Identify which cell holds the provided text, then report its (X, Y) central coordinate. 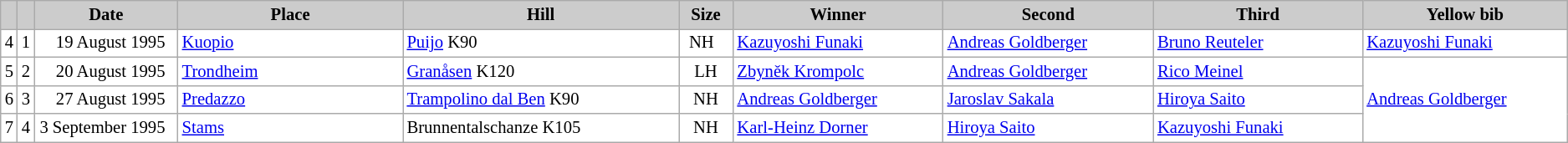
Jaroslav Sakala (1049, 100)
Karl-Heinz Dorner (838, 128)
Trampolino dal Ben K90 (541, 100)
3 September 1995 (106, 128)
5 (9, 71)
20 August 1995 (106, 71)
Second (1049, 14)
Yellow bib (1465, 14)
7 (9, 128)
Bruno Reuteler (1258, 43)
Winner (838, 14)
27 August 1995 (106, 100)
Size (706, 14)
Zbyněk Krompolc (838, 71)
Predazzo (291, 100)
Third (1258, 14)
6 (9, 100)
Rico Meinel (1258, 71)
Brunnentalschanze K105 (541, 128)
1 (26, 43)
19 August 1995 (106, 43)
Place (291, 14)
Kuopio (291, 43)
LH (706, 71)
Granåsen K120 (541, 71)
Trondheim (291, 71)
Hill (541, 14)
2 (26, 71)
Stams (291, 128)
Date (106, 14)
Puijo K90 (541, 43)
3 (26, 100)
